From the cell containing the given text, extract its center point as (X, Y) coordinate. 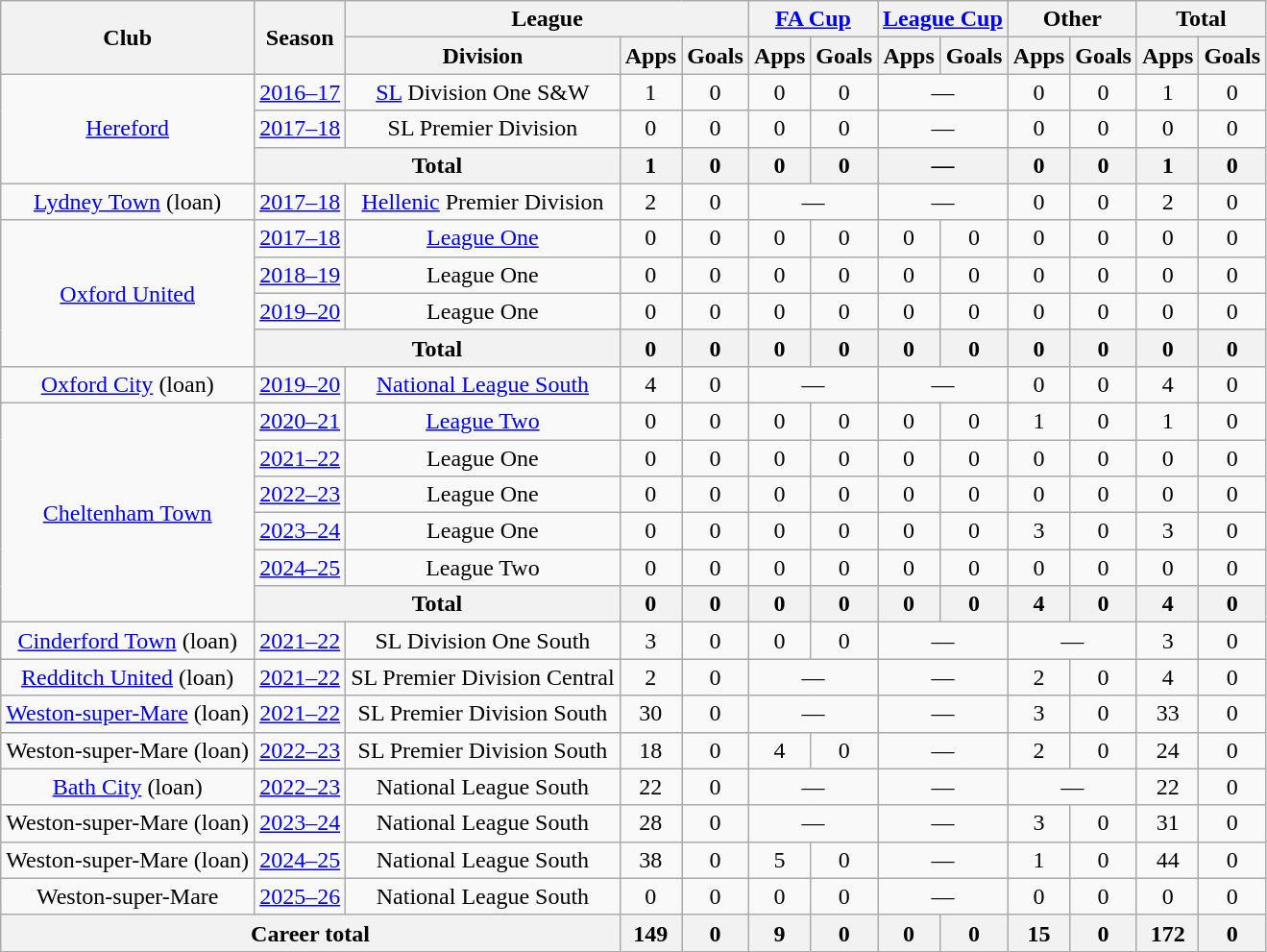
Hellenic Premier Division (482, 202)
2025–26 (300, 896)
SL Premier Division (482, 129)
Club (128, 37)
Bath City (loan) (128, 787)
38 (650, 860)
28 (650, 823)
2016–17 (300, 92)
SL Premier Division Central (482, 677)
Division (482, 56)
SL Division One S&W (482, 92)
172 (1167, 933)
24 (1167, 750)
31 (1167, 823)
Hereford (128, 129)
30 (650, 714)
Oxford City (loan) (128, 384)
2018–19 (300, 275)
9 (779, 933)
149 (650, 933)
Lydney Town (loan) (128, 202)
Career total (310, 933)
Cinderford Town (loan) (128, 641)
Redditch United (loan) (128, 677)
Cheltenham Town (128, 512)
2020–21 (300, 421)
18 (650, 750)
44 (1167, 860)
League (548, 19)
5 (779, 860)
15 (1038, 933)
FA Cup (813, 19)
Weston-super-Mare (128, 896)
Season (300, 37)
Oxford United (128, 293)
33 (1167, 714)
League Cup (943, 19)
SL Division One South (482, 641)
Other (1072, 19)
